Find where the given text appears and provide that cell's center as (X, Y) coordinate. 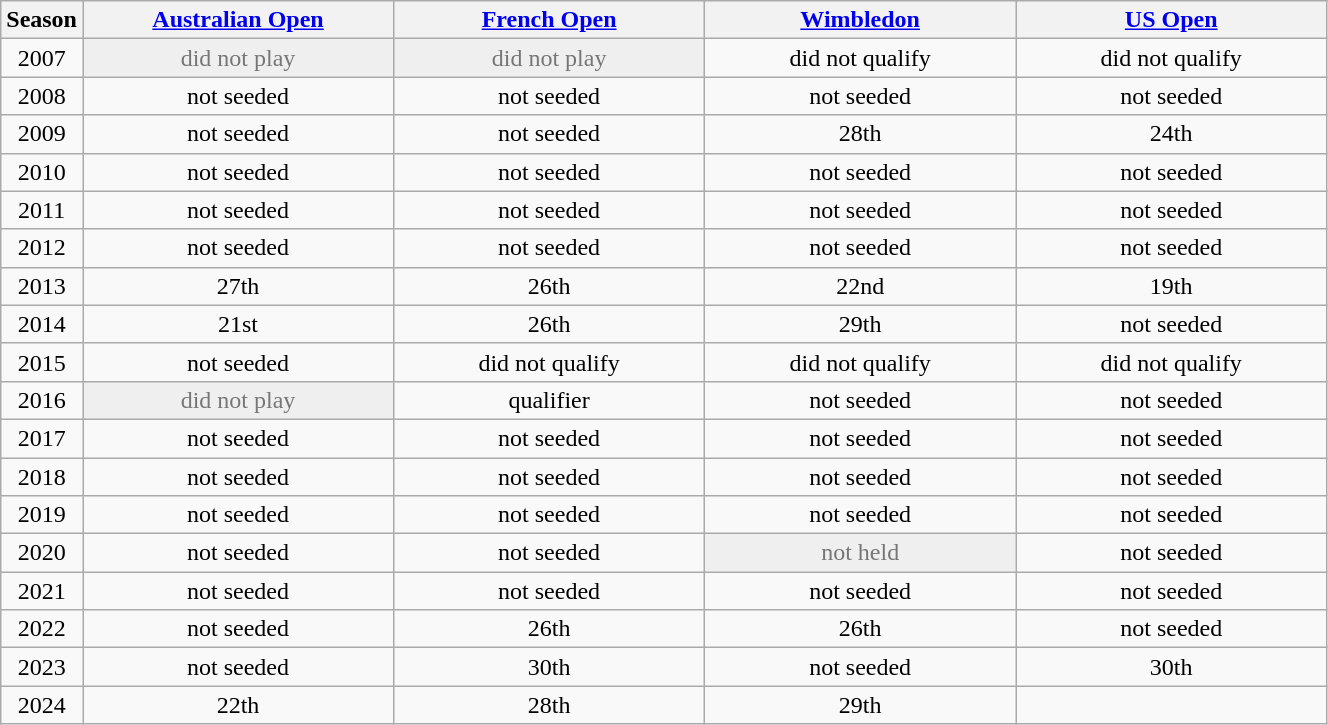
2019 (42, 515)
US Open (1172, 20)
2011 (42, 210)
qualifier (550, 400)
2022 (42, 629)
27th (238, 286)
2017 (42, 438)
2010 (42, 172)
2013 (42, 286)
2018 (42, 477)
not held (860, 553)
2009 (42, 134)
2020 (42, 553)
2008 (42, 96)
22nd (860, 286)
Wimbledon (860, 20)
2016 (42, 400)
2023 (42, 667)
2012 (42, 248)
Australian Open (238, 20)
22th (238, 705)
19th (1172, 286)
French Open (550, 20)
2007 (42, 58)
2015 (42, 362)
2024 (42, 705)
2021 (42, 591)
24th (1172, 134)
21st (238, 324)
2014 (42, 324)
Season (42, 20)
